Scan for the cell matching the given text and deliver its [x, y] coordinate at center. 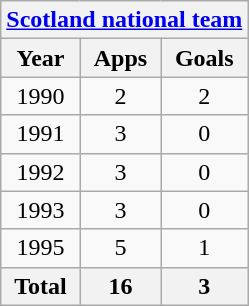
1990 [40, 96]
16 [120, 286]
1993 [40, 210]
1991 [40, 134]
Year [40, 58]
5 [120, 248]
Goals [204, 58]
Total [40, 286]
1 [204, 248]
Scotland national team [124, 20]
1995 [40, 248]
1992 [40, 172]
Apps [120, 58]
